Provide the (x, y) coordinate of the cell's center where the given text is located.  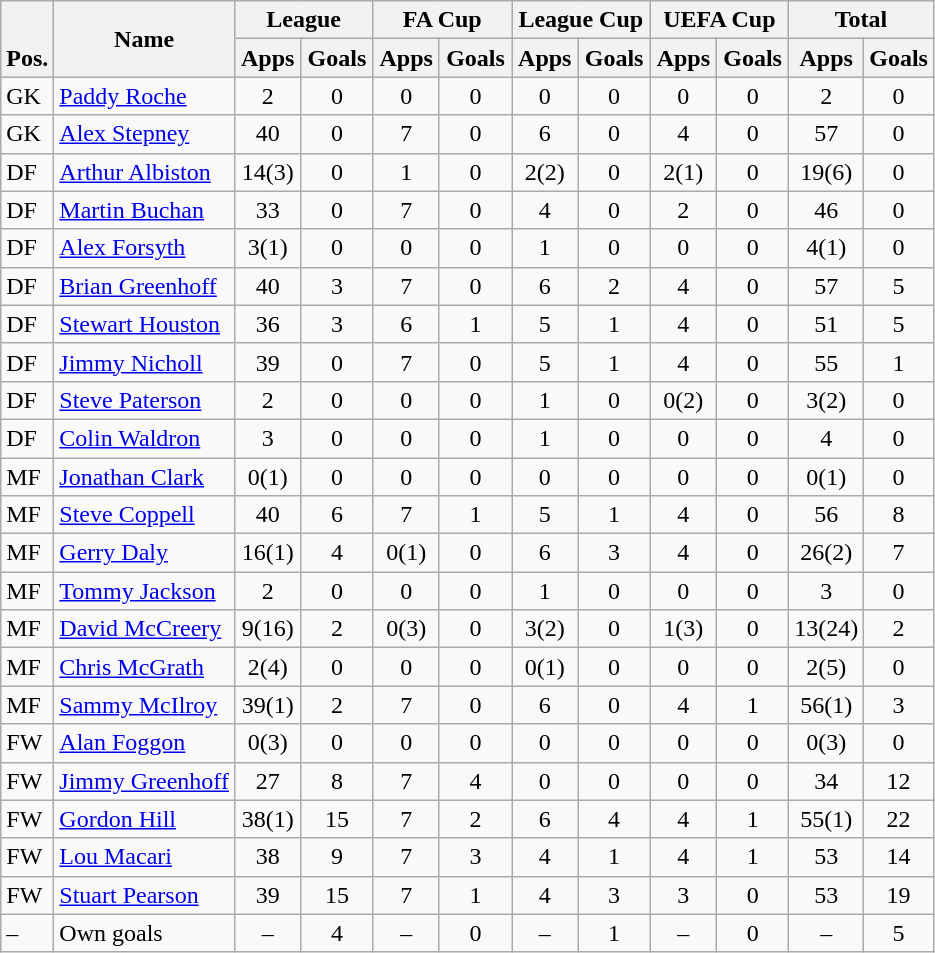
55(1) (826, 819)
56(1) (826, 705)
Stuart Pearson (144, 895)
9(16) (268, 629)
2(2) (546, 172)
4(1) (826, 248)
League Cup (582, 20)
13(24) (826, 629)
46 (826, 210)
2(1) (684, 172)
12 (899, 781)
Jimmy Nicholl (144, 362)
Chris McGrath (144, 667)
0(2) (684, 400)
22 (899, 819)
Own goals (144, 933)
Total (862, 20)
33 (268, 210)
Paddy Roche (144, 96)
9 (337, 857)
Steve Paterson (144, 400)
38 (268, 857)
Sammy McIlroy (144, 705)
39(1) (268, 705)
27 (268, 781)
26(2) (826, 553)
Alex Forsyth (144, 248)
36 (268, 324)
Colin Waldron (144, 438)
UEFA Cup (720, 20)
Jimmy Greenhoff (144, 781)
Lou Macari (144, 857)
Alex Stepney (144, 134)
Brian Greenhoff (144, 286)
Gerry Daly (144, 553)
56 (826, 515)
2(5) (826, 667)
14(3) (268, 172)
2(4) (268, 667)
FA Cup (442, 20)
19(6) (826, 172)
Gordon Hill (144, 819)
Tommy Jackson (144, 591)
14 (899, 857)
Steve Coppell (144, 515)
34 (826, 781)
Pos. (28, 39)
1(3) (684, 629)
16(1) (268, 553)
League (304, 20)
38(1) (268, 819)
Martin Buchan (144, 210)
Alan Foggon (144, 743)
Arthur Albiston (144, 172)
3(1) (268, 248)
Name (144, 39)
19 (899, 895)
David McCreery (144, 629)
55 (826, 362)
51 (826, 324)
Jonathan Clark (144, 477)
Stewart Houston (144, 324)
